Pinpoint the cell where the given text exists, returning its (x, y) midpoint coordinate. 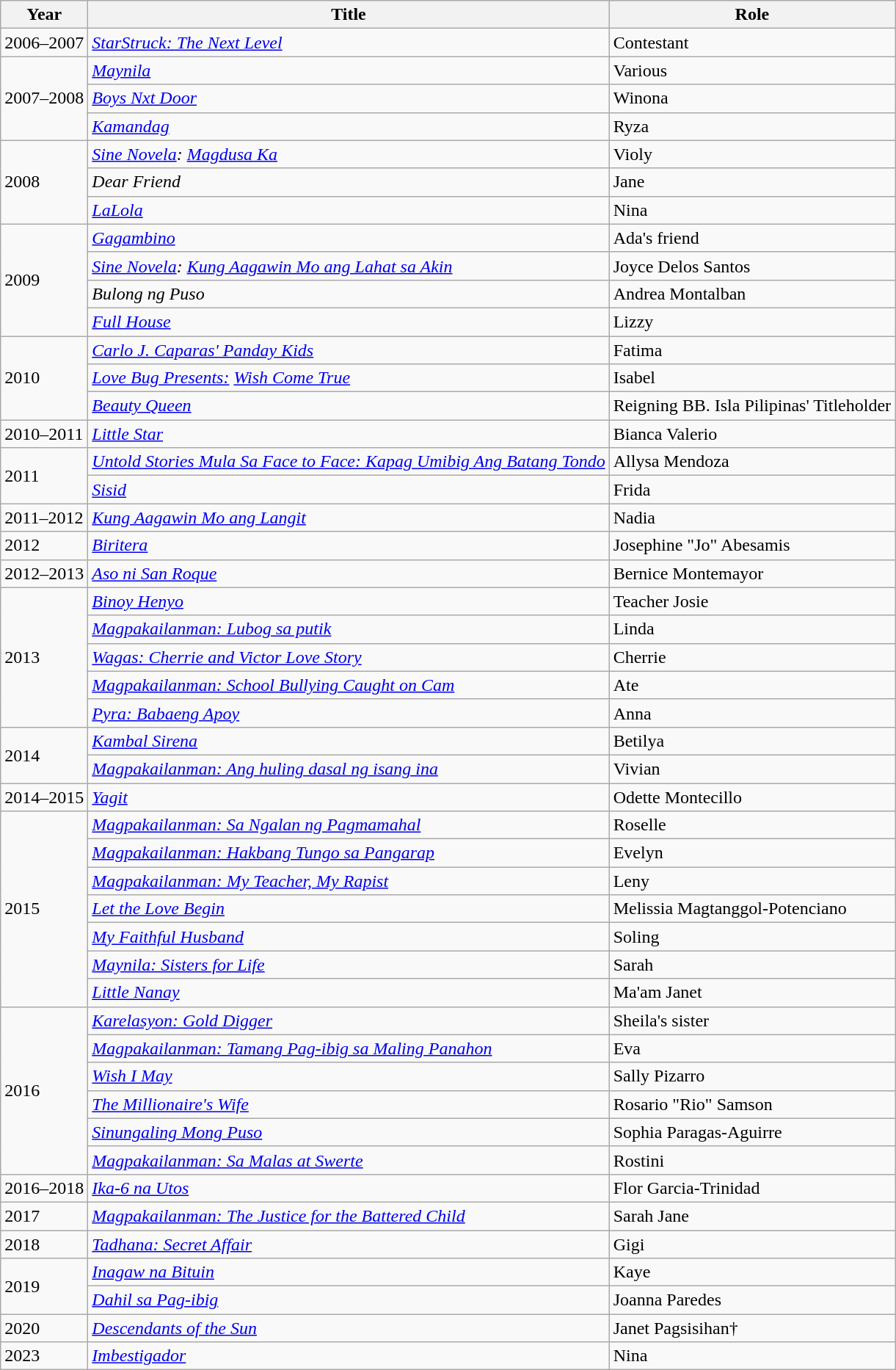
2012–2013 (44, 573)
2016 (44, 1090)
Leny (751, 881)
Ika-6 na Utos (349, 1188)
Rostini (751, 1160)
Ryza (751, 126)
2015 (44, 909)
Betilya (751, 741)
Biritera (349, 546)
Anna (751, 713)
Magpakailanman: My Teacher, My Rapist (349, 881)
Magpakailanman: Ang huling dasal ng isang ina (349, 769)
Magpakailanman: School Bullying Caught on Cam (349, 685)
2014 (44, 755)
Ate (751, 685)
Vivian (751, 769)
Binoy Henyo (349, 601)
Kung Aagawin Mo ang Langit (349, 518)
Winona (751, 98)
Year (44, 15)
Wish I May (349, 1076)
Janet Pagsisihan† (751, 1328)
Descendants of the Sun (349, 1328)
Frida (751, 490)
Kaye (751, 1272)
Isabel (751, 378)
Gigi (751, 1244)
Sarah (751, 965)
Andrea Montalban (751, 294)
2007–2008 (44, 98)
Sine Novela: Kung Aagawin Mo ang Lahat sa Akin (349, 266)
Joyce Delos Santos (751, 266)
My Faithful Husband (349, 937)
Magpakailanman: Lubog sa putik (349, 629)
Boys Nxt Door (349, 98)
Magpakailanman: Tamang Pag-ibig sa Maling Panahon (349, 1048)
Bernice Montemayor (751, 573)
2014–2015 (44, 797)
Allysa Mendoza (751, 462)
The Millionaire's Wife (349, 1104)
Kambal Sirena (349, 741)
Sisid (349, 490)
Soling (751, 937)
Evelyn (751, 853)
Title (349, 15)
Imbestigador (349, 1356)
2006–2007 (44, 43)
Carlo J. Caparas' Panday Kids (349, 350)
2010 (44, 378)
2016–2018 (44, 1188)
Rosario "Rio" Samson (751, 1104)
Karelasyon: Gold Digger (349, 1021)
Magpakailanman: Sa Ngalan ng Pagmamahal (349, 825)
Tadhana: Secret Affair (349, 1244)
2011–2012 (44, 518)
Untold Stories Mula Sa Face to Face: Kapag Umibig Ang Batang Tondo (349, 462)
Linda (751, 629)
Nadia (751, 518)
2018 (44, 1244)
Let the Love Begin (349, 909)
Yagit (349, 797)
LaLola (349, 210)
Full House (349, 322)
2011 (44, 476)
Melissia Magtanggol-Potenciano (751, 909)
Gagambino (349, 238)
2017 (44, 1216)
Aso ni San Roque (349, 573)
Wagas: Cherrie and Victor Love Story (349, 657)
Bianca Valerio (751, 434)
2008 (44, 182)
Sophia Paragas-Aguirre (751, 1132)
Josephine "Jo" Abesamis (751, 546)
2010–2011 (44, 434)
Roselle (751, 825)
Lizzy (751, 322)
Sarah Jane (751, 1216)
Beauty Queen (349, 406)
Maynila (349, 70)
Bulong ng Puso (349, 294)
2012 (44, 546)
2019 (44, 1286)
Teacher Josie (751, 601)
Odette Montecillo (751, 797)
Role (751, 15)
Pyra: Babaeng Apoy (349, 713)
Magpakailanman: Sa Malas at Swerte (349, 1160)
Contestant (751, 43)
Sine Novela: Magdusa Ka (349, 154)
Kamandag (349, 126)
Magpakailanman: Hakbang Tungo sa Pangarap (349, 853)
Sheila's sister (751, 1021)
Dear Friend (349, 182)
StarStruck: The Next Level (349, 43)
2023 (44, 1356)
Jane (751, 182)
Various (751, 70)
Violy (751, 154)
Ada's friend (751, 238)
Little Star (349, 434)
2013 (44, 657)
2009 (44, 280)
Little Nanay (349, 993)
Sally Pizarro (751, 1076)
Fatima (751, 350)
Ma'am Janet (751, 993)
Sinungaling Mong Puso (349, 1132)
Dahil sa Pag-ibig (349, 1300)
Maynila: Sisters for Life (349, 965)
Flor Garcia-Trinidad (751, 1188)
Magpakailanman: The Justice for the Battered Child (349, 1216)
2020 (44, 1328)
Inagaw na Bituin (349, 1272)
Reigning BB. Isla Pilipinas' Titleholder (751, 406)
Love Bug Presents: Wish Come True (349, 378)
Cherrie (751, 657)
Eva (751, 1048)
Joanna Paredes (751, 1300)
